Locate the cell with the specified text and output its [X, Y] center coordinate. 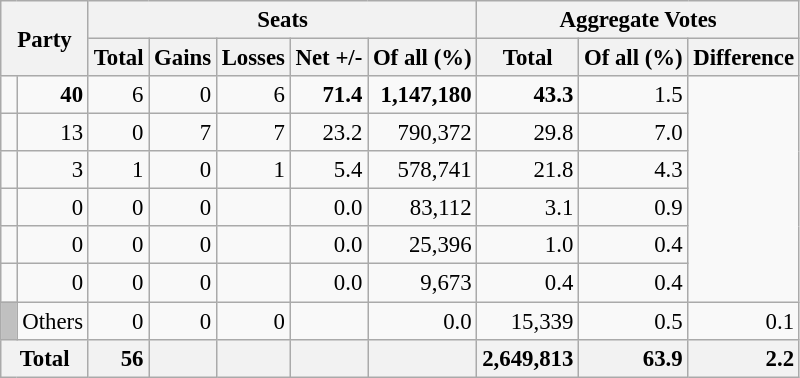
Seats [282, 20]
Aggregate Votes [638, 20]
43.3 [528, 95]
23.2 [328, 133]
7.0 [634, 133]
5.4 [328, 170]
3.1 [528, 208]
3 [52, 170]
21.8 [528, 170]
40 [52, 95]
Losses [253, 58]
56 [118, 358]
1,147,180 [422, 95]
Others [52, 321]
2,649,813 [528, 358]
63.9 [634, 358]
15,339 [528, 321]
1.5 [634, 95]
Gains [183, 58]
578,741 [422, 170]
2.2 [744, 358]
9,673 [422, 283]
1.0 [528, 245]
0.5 [634, 321]
0.1 [744, 321]
29.8 [528, 133]
Difference [744, 58]
790,372 [422, 133]
83,112 [422, 208]
71.4 [328, 95]
4.3 [634, 170]
Net +/- [328, 58]
13 [52, 133]
25,396 [422, 245]
0.9 [634, 208]
Party [45, 38]
